For the text-containing cell, return its midpoint in (X, Y) coordinate format. 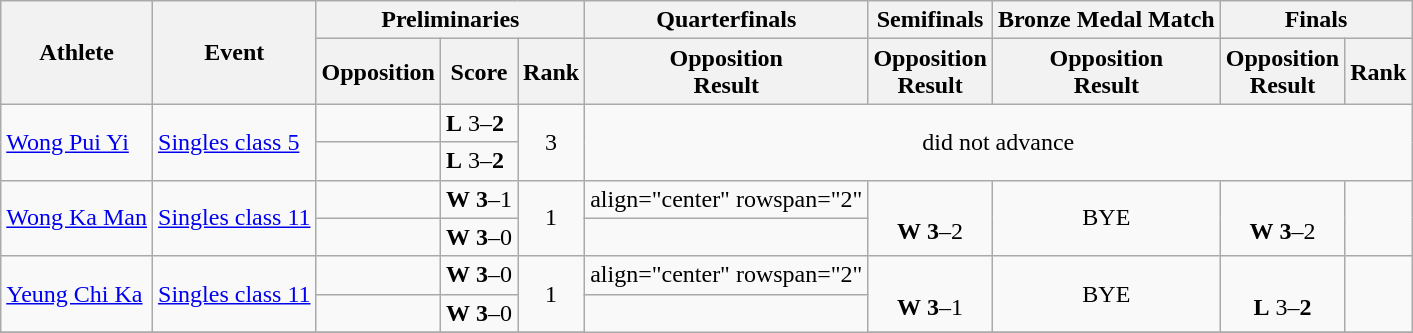
Quarterfinals (726, 20)
did not advance (998, 142)
Athlete (77, 52)
Preliminaries (450, 20)
Finals (1316, 20)
Singles class 5 (235, 142)
Wong Pui Yi (77, 142)
Opposition (378, 72)
Wong Ka Man (77, 218)
Yeung Chi Ka (77, 294)
Score (478, 72)
Semifinals (930, 20)
Bronze Medal Match (1106, 20)
Event (235, 52)
3 (552, 142)
